Provide the [x, y] coordinate of the cell's center where the given text is located.  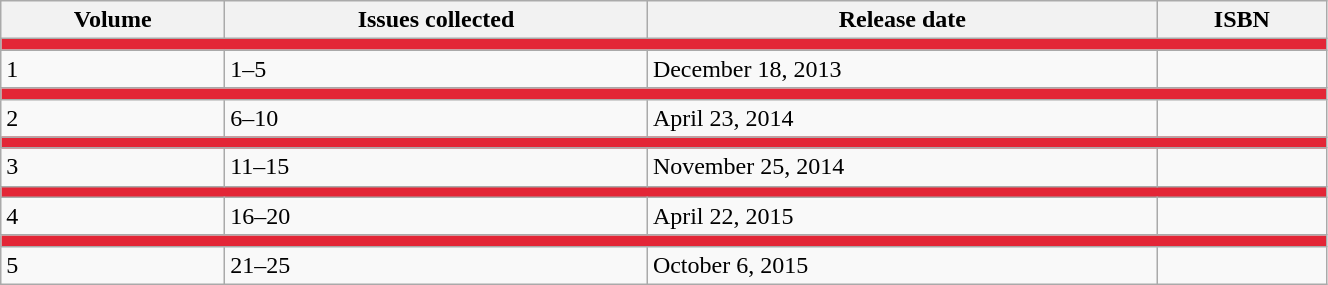
11–15 [436, 167]
April 22, 2015 [902, 216]
5 [113, 265]
21–25 [436, 265]
6–10 [436, 118]
4 [113, 216]
April 23, 2014 [902, 118]
December 18, 2013 [902, 69]
1–5 [436, 69]
October 6, 2015 [902, 265]
1 [113, 69]
Issues collected [436, 20]
Release date [902, 20]
November 25, 2014 [902, 167]
3 [113, 167]
Volume [113, 20]
16–20 [436, 216]
ISBN [1242, 20]
2 [113, 118]
